Output the [X, Y] coordinate of the center of the cell containing the given text.  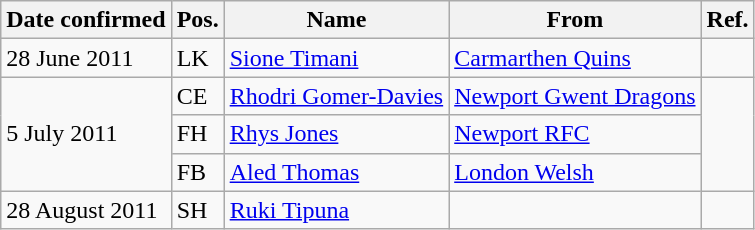
Pos. [198, 20]
LK [198, 58]
Carmarthen Quins [575, 58]
28 June 2011 [86, 58]
Rhodri Gomer-Davies [336, 96]
Rhys Jones [336, 134]
Newport RFC [575, 134]
From [575, 20]
Name [336, 20]
Date confirmed [86, 20]
5 July 2011 [86, 134]
Sione Timani [336, 58]
28 August 2011 [86, 210]
Ref. [728, 20]
CE [198, 96]
Ruki Tipuna [336, 210]
FB [198, 172]
FH [198, 134]
Newport Gwent Dragons [575, 96]
Aled Thomas [336, 172]
London Welsh [575, 172]
SH [198, 210]
